Search for the cell housing the specified text and yield its (X, Y) center coordinate. 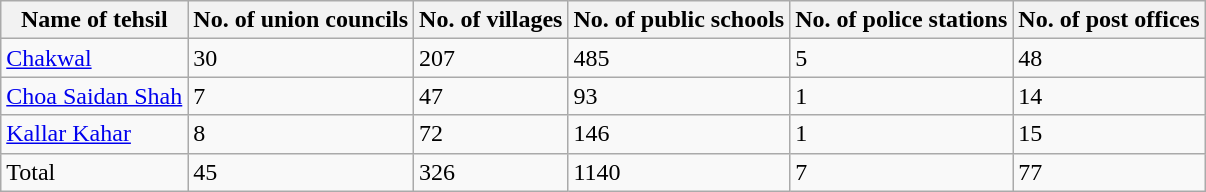
5 (902, 58)
72 (491, 134)
No. of police stations (902, 20)
No. of public schools (679, 20)
Chakwal (94, 58)
No. of union councils (301, 20)
48 (1109, 58)
47 (491, 96)
Choa Saidan Shah (94, 96)
93 (679, 96)
30 (301, 58)
146 (679, 134)
Total (94, 172)
8 (301, 134)
No. of post offices (1109, 20)
No. of villages (491, 20)
326 (491, 172)
77 (1109, 172)
15 (1109, 134)
Kallar Kahar (94, 134)
45 (301, 172)
Name of tehsil (94, 20)
14 (1109, 96)
207 (491, 58)
485 (679, 58)
1140 (679, 172)
